Capture the cell that displays the provided text and extract its [x, y] central coordinate. 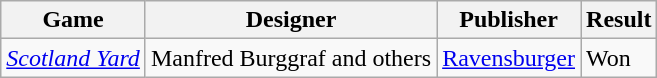
Designer [290, 20]
Game [74, 20]
Publisher [509, 20]
Scotland Yard [74, 58]
Result [619, 20]
Ravensburger [509, 58]
Won [619, 58]
Manfred Burggraf and others [290, 58]
